Extract the [x, y] coordinate from the center of the cell holding the provided text.  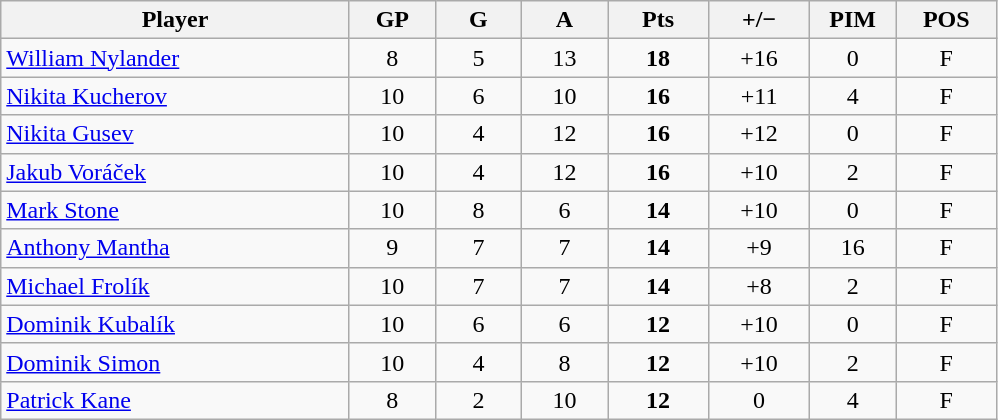
GP [392, 20]
Anthony Mantha [176, 248]
+11 [760, 96]
+/− [760, 20]
Michael Frolík [176, 286]
William Nylander [176, 58]
Dominik Kubalík [176, 324]
PIM [853, 20]
+8 [760, 286]
Nikita Gusev [176, 134]
+12 [760, 134]
9 [392, 248]
Dominik Simon [176, 362]
G [478, 20]
Jakub Voráček [176, 172]
18 [658, 58]
+9 [760, 248]
Player [176, 20]
Mark Stone [176, 210]
Patrick Kane [176, 400]
A [564, 20]
5 [478, 58]
POS [946, 20]
Nikita Kucherov [176, 96]
13 [564, 58]
+16 [760, 58]
Pts [658, 20]
